Detect which cell encompasses the target text, then output its [X, Y] center coordinate. 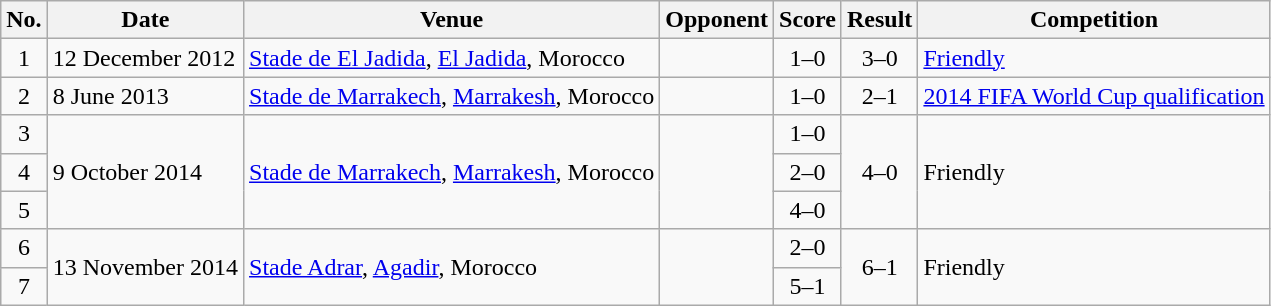
5–1 [808, 286]
Result [879, 20]
7 [24, 286]
13 November 2014 [145, 267]
Venue [452, 20]
No. [24, 20]
Opponent [717, 20]
4 [24, 172]
9 October 2014 [145, 172]
6–1 [879, 267]
3 [24, 134]
Stade de El Jadida, El Jadida, Morocco [452, 58]
6 [24, 248]
2–1 [879, 96]
2 [24, 96]
Stade Adrar, Agadir, Morocco [452, 267]
2014 FIFA World Cup qualification [1094, 96]
5 [24, 210]
3–0 [879, 58]
1 [24, 58]
Score [808, 20]
12 December 2012 [145, 58]
Date [145, 20]
8 June 2013 [145, 96]
Competition [1094, 20]
